Determine the [X, Y] coordinate at the center of the cell enclosing the given text.  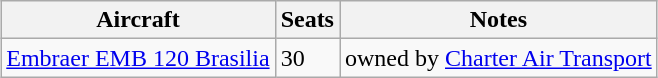
owned by Charter Air Transport [499, 58]
Seats [307, 20]
Embraer EMB 120 Brasilia [138, 58]
30 [307, 58]
Notes [499, 20]
Aircraft [138, 20]
